Capture the cell that displays the provided text and extract its (x, y) central coordinate. 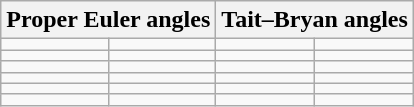
Tait–Bryan angles (315, 20)
Proper Euler angles (108, 20)
